Identify which cell holds the provided text, then report its (x, y) central coordinate. 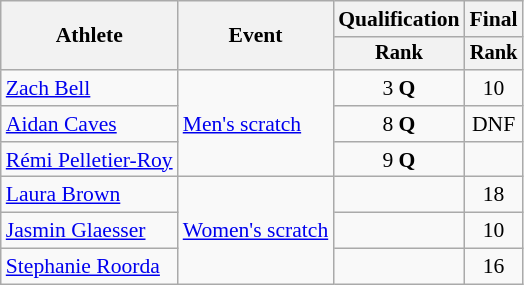
Women's scratch (256, 230)
Athlete (90, 36)
18 (494, 195)
Men's scratch (256, 124)
Qualification (398, 19)
Rémi Pelletier-Roy (90, 160)
Laura Brown (90, 195)
Jasmin Glaesser (90, 231)
9 Q (398, 160)
3 Q (398, 88)
16 (494, 267)
Stephanie Roorda (90, 267)
8 Q (398, 124)
Final (494, 19)
DNF (494, 124)
Zach Bell (90, 88)
Aidan Caves (90, 124)
Event (256, 36)
